Determine the [X, Y] coordinate at the center of the cell enclosing the given text.  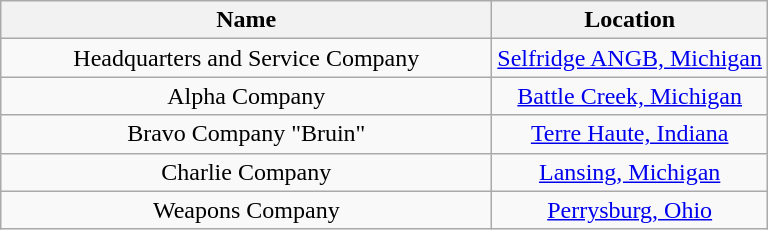
Alpha Company [246, 96]
Charlie Company [246, 172]
Lansing, Michigan [630, 172]
Terre Haute, Indiana [630, 134]
Battle Creek, Michigan [630, 96]
Headquarters and Service Company [246, 58]
Perrysburg, Ohio [630, 210]
Location [630, 20]
Bravo Company "Bruin" [246, 134]
Name [246, 20]
Selfridge ANGB, Michigan [630, 58]
Weapons Company [246, 210]
